Identify which cell holds the provided text, then report its (X, Y) central coordinate. 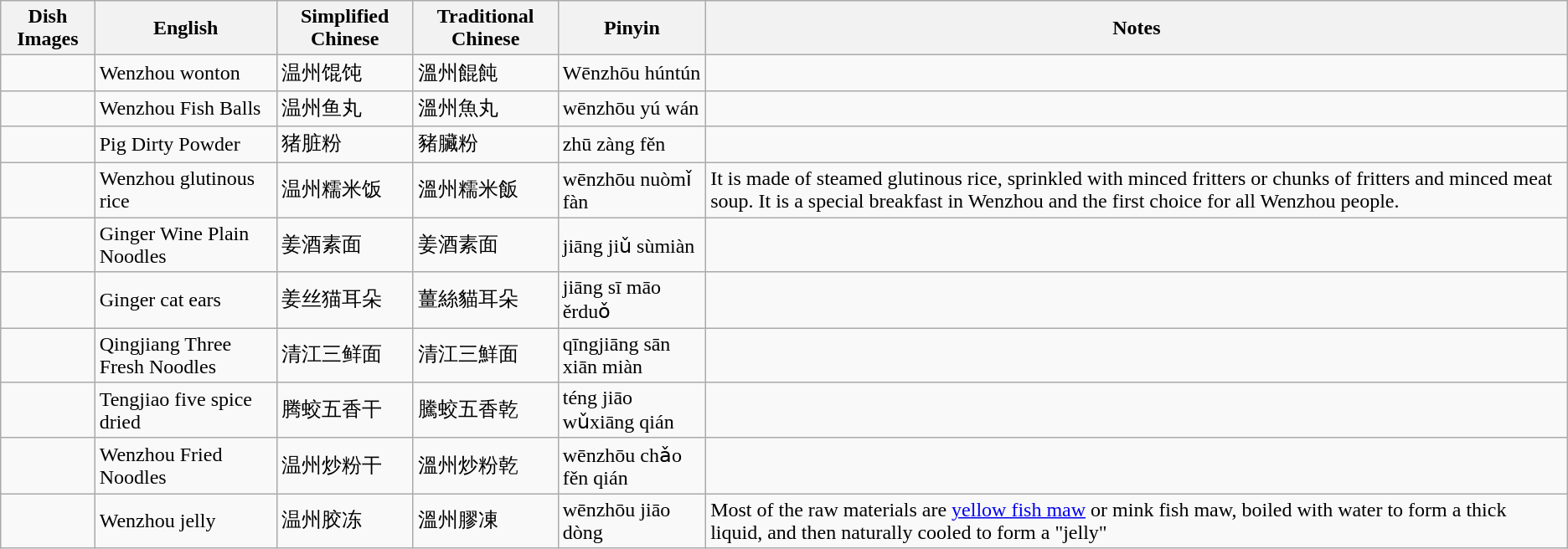
Wēnzhōu húntún (632, 74)
wēnzhōu chǎo fěn qián (632, 465)
温州馄饨 (345, 74)
温州糯米饭 (345, 191)
Ginger Wine Plain Noodles (186, 244)
温州炒粉干 (345, 465)
English (186, 28)
Traditional Chinese (486, 28)
豬臟粉 (486, 144)
溫州糯米飯 (486, 191)
薑絲貓耳朵 (486, 300)
Tengjiao five spice dried (186, 410)
腾蛟五香干 (345, 410)
wēnzhōu jiāo dòng (632, 521)
wēnzhōu nuòmǐ fàn (632, 191)
溫州炒粉乾 (486, 465)
Wenzhou glutinous rice (186, 191)
Qingjiang Three Fresh Noodles (186, 355)
清江三鮮面 (486, 355)
Most of the raw materials are yellow fish maw or mink fish maw, boiled with water to form a thick liquid, and then naturally cooled to form a "jelly" (1137, 521)
Simplified Chinese (345, 28)
清江三鲜面 (345, 355)
Wenzhou wonton (186, 74)
猪脏粉 (345, 144)
溫州膠凍 (486, 521)
溫州魚丸 (486, 109)
溫州餛飩 (486, 74)
温州胶冻 (345, 521)
Wenzhou Fish Balls (186, 109)
Pinyin (632, 28)
Wenzhou jelly (186, 521)
wēnzhōu yú wán (632, 109)
Notes (1137, 28)
jiāng sī māo ěrduǒ (632, 300)
騰蛟五香乾 (486, 410)
Wenzhou Fried Noodles (186, 465)
jiāng jiǔ sùmiàn (632, 244)
温州鱼丸 (345, 109)
qīngjiāng sān xiān miàn (632, 355)
téng jiāo wǔxiāng qián (632, 410)
Pig Dirty Powder (186, 144)
姜丝猫耳朵 (345, 300)
Dish Images (48, 28)
Ginger cat ears (186, 300)
zhū zàng fěn (632, 144)
